Identify which cell holds the provided text, then report its [X, Y] central coordinate. 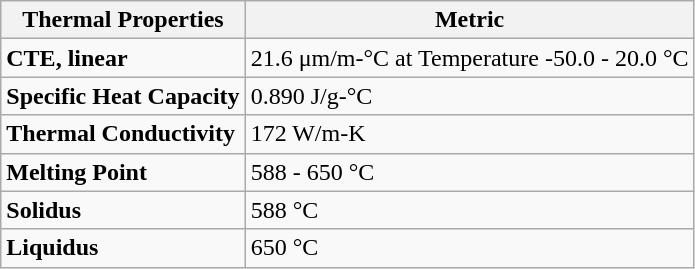
Solidus [123, 210]
588 °C [470, 210]
Thermal Conductivity [123, 134]
Thermal Properties [123, 20]
Melting Point [123, 172]
Liquidus [123, 248]
650 °C [470, 248]
588 - 650 °C [470, 172]
21.6 μm/m-°C at Temperature -50.0 - 20.0 °C [470, 58]
172 W/m-K [470, 134]
Specific Heat Capacity [123, 96]
0.890 J/g-°C [470, 96]
Metric [470, 20]
CTE, linear [123, 58]
